Find where the given text appears and provide that cell's center as [x, y] coordinate. 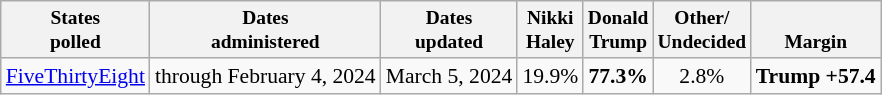
through February 4, 2024 [266, 76]
19.9% [550, 76]
FiveThirtyEight [76, 76]
March 5, 2024 [450, 76]
Datesadministered [266, 30]
Statespolled [76, 30]
Trump +57.4 [816, 76]
77.3% [618, 76]
Datesupdated [450, 30]
Other/Undecided [702, 30]
2.8% [702, 76]
Margin [816, 30]
NikkiHaley [550, 30]
DonaldTrump [618, 30]
